Determine the (X, Y) coordinate at the center of the cell enclosing the given text.  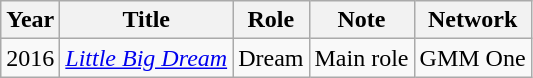
Dream (271, 58)
Year (30, 20)
Little Big Dream (146, 58)
Note (362, 20)
Title (146, 20)
Main role (362, 58)
GMM One (472, 58)
Network (472, 20)
2016 (30, 58)
Role (271, 20)
